Return (x, y) of the center of cell containing provided text 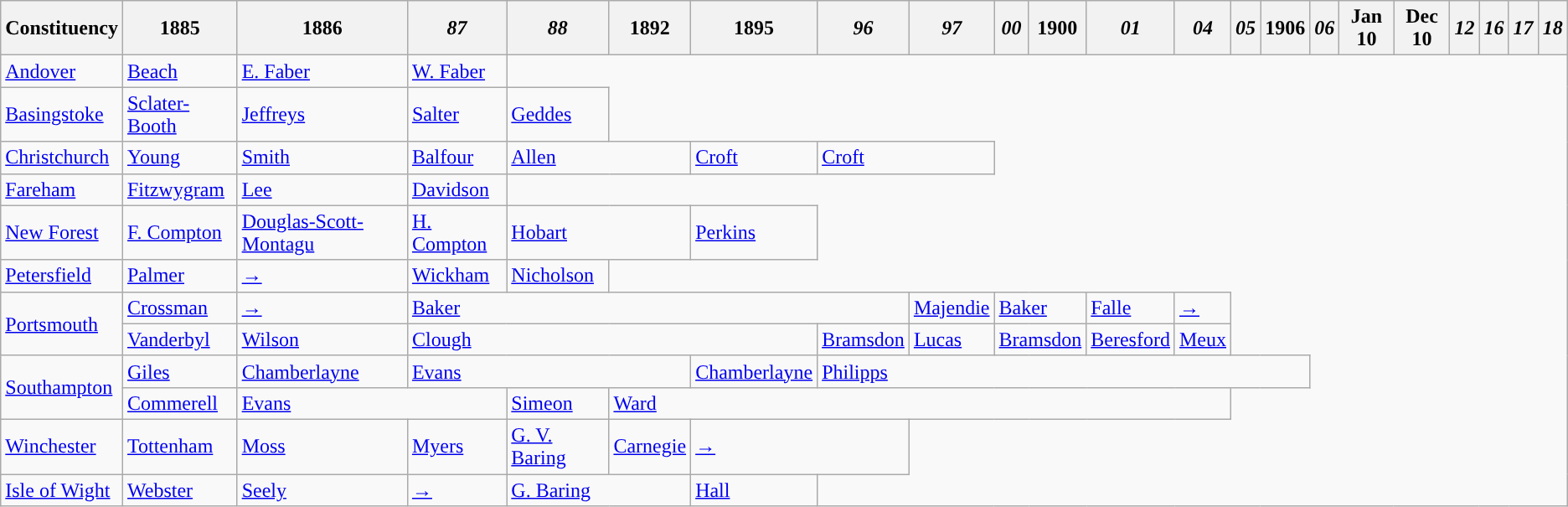
G. Baring (599, 490)
Ward (920, 403)
Portsmouth (62, 323)
Petersfield (62, 276)
17 (1523, 28)
Beresford (1131, 339)
Giles (179, 371)
Falle (1131, 308)
04 (1203, 28)
Wilson (322, 339)
H. Compton (456, 233)
18 (1553, 28)
12 (1464, 28)
Christchurch (62, 158)
05 (1246, 28)
Smith (322, 158)
Davidson (456, 189)
88 (558, 28)
06 (1325, 28)
1886 (322, 28)
Clough (611, 339)
Dec 10 (1422, 28)
Andover (62, 71)
Isle of Wight (62, 490)
00 (1012, 28)
1895 (754, 28)
Majendie (952, 308)
F. Compton (179, 233)
97 (952, 28)
Lee (322, 189)
Sclater-Booth (179, 114)
Crossman (179, 308)
Myers (456, 446)
1892 (650, 28)
Tottenham (179, 446)
Constituency (62, 28)
Moss (322, 446)
Winchester (62, 446)
01 (1131, 28)
Fitzwygram (179, 189)
Fareham (62, 189)
1885 (179, 28)
Hall (754, 490)
E. Faber (322, 71)
Geddes (558, 114)
Carnegie (650, 446)
Basingstoke (62, 114)
New Forest (62, 233)
Hobart (599, 233)
Seely (322, 490)
Balfour (456, 158)
Jan 10 (1367, 28)
Perkins (754, 233)
Douglas-Scott-Montagu (322, 233)
1900 (1057, 28)
Wickham (456, 276)
Nicholson (558, 276)
Allen (599, 158)
G. V. Baring (558, 446)
96 (864, 28)
Southampton (62, 387)
Salter (456, 114)
87 (456, 28)
16 (1494, 28)
Palmer (179, 276)
Vanderbyl (179, 339)
1906 (1285, 28)
Meux (1203, 339)
Webster (179, 490)
Philipps (1064, 371)
Commerell (179, 403)
W. Faber (456, 71)
Lucas (952, 339)
Jeffreys (322, 114)
Young (179, 158)
Simeon (558, 403)
Beach (179, 71)
